Identify which cell holds the provided text, then report its (X, Y) central coordinate. 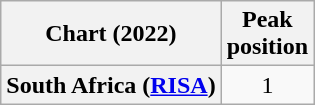
1 (267, 85)
Peakposition (267, 34)
South Africa (RISA) (111, 85)
Chart (2022) (111, 34)
